Output the (X, Y) coordinate of the center of the cell containing the given text.  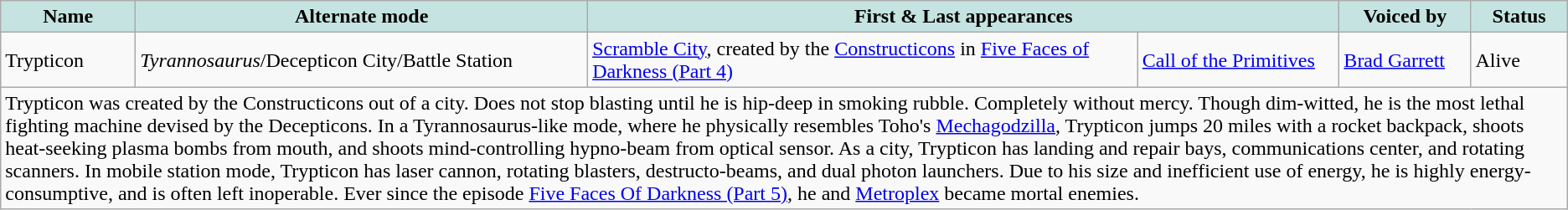
Brad Garrett (1406, 60)
Alive (1519, 60)
Name (69, 17)
Trypticon (69, 60)
Voiced by (1406, 17)
Call of the Primitives (1238, 60)
First & Last appearances (963, 17)
Alternate mode (362, 17)
Status (1519, 17)
Scramble City, created by the Constructicons in Five Faces of Darkness (Part 4) (863, 60)
Tyrannosaurus/Decepticon City/Battle Station (362, 60)
